From the cell containing the given text, extract its center point as (x, y) coordinate. 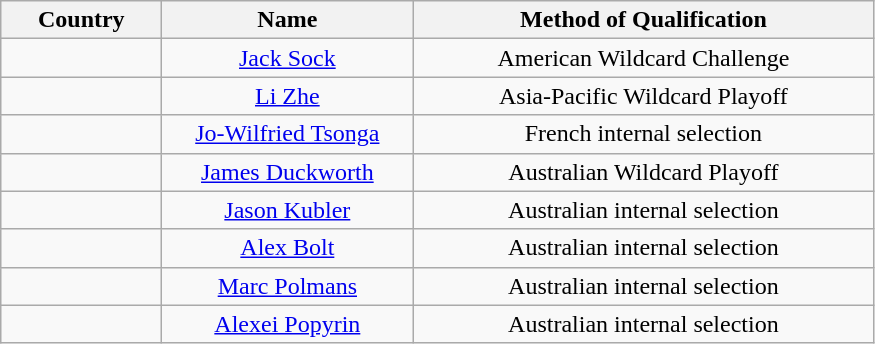
Marc Polmans (288, 286)
Country (82, 20)
Name (288, 20)
Jo-Wilfried Tsonga (288, 134)
Alexei Popyrin (288, 324)
James Duckworth (288, 172)
Method of Qualification (644, 20)
Li Zhe (288, 96)
Jack Sock (288, 58)
American Wildcard Challenge (644, 58)
Australian Wildcard Playoff (644, 172)
Asia-Pacific Wildcard Playoff (644, 96)
Alex Bolt (288, 248)
Jason Kubler (288, 210)
French internal selection (644, 134)
